For the text-containing cell, return its midpoint in (X, Y) coordinate format. 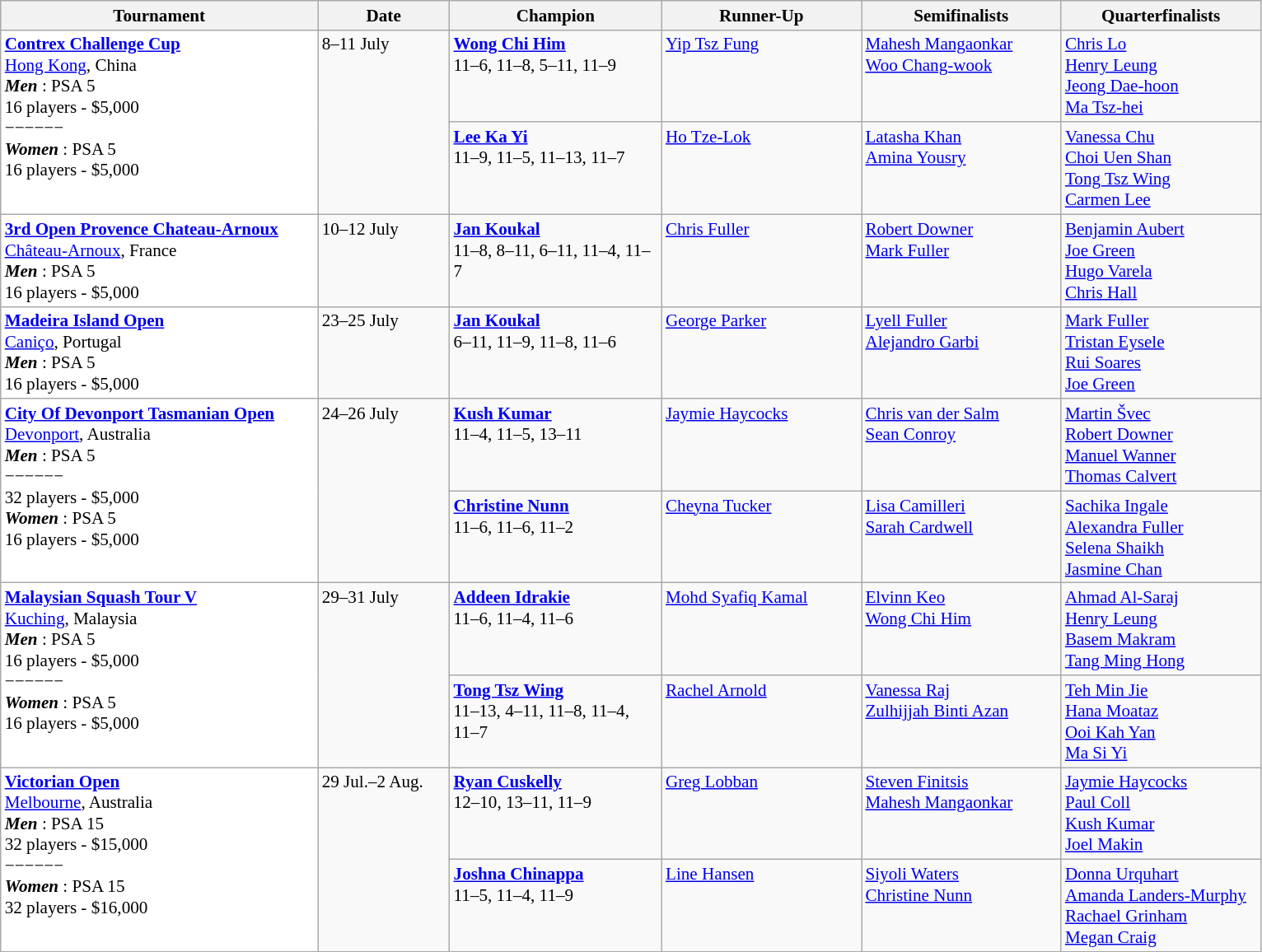
Jaymie Haycocks (761, 445)
Line Hansen (761, 906)
Vanessa Chu Choi Uen Shan Tong Tsz Wing Carmen Lee (1161, 168)
Addeen Idrakie11–6, 11–4, 11–6 (555, 629)
Madeira Island Open Caniço, Portugal Men : PSA 516 players - $5,000 (160, 352)
Malaysian Squash Tour V Kuching, Malaysia Men : PSA 516 players - $5,000−−−−−− Women : PSA 516 players - $5,000 (160, 675)
Elvinn Keo Wong Chi Him (961, 629)
Donna Urquhart Amanda Landers-Murphy Rachael Grinham Megan Craig (1161, 906)
Chris Fuller (761, 260)
Siyoli Waters Christine Nunn (961, 906)
Mahesh Mangaonkar Woo Chang-wook (961, 76)
10–12 July (384, 260)
Martin Švec Robert Downer Manuel Wanner Thomas Calvert (1161, 445)
Chris van der Salm Sean Conroy (961, 445)
Date (384, 15)
Cheyna Tucker (761, 537)
Lyell Fuller Alejandro Garbi (961, 352)
Tong Tsz Wing11–13, 4–11, 11–8, 11–4, 11–7 (555, 721)
Rachel Arnold (761, 721)
Jan Koukal6–11, 11–9, 11–8, 11–6 (555, 352)
Mohd Syafiq Kamal (761, 629)
Teh Min Jie Hana Moataz Ooi Kah Yan Ma Si Yi (1161, 721)
Lisa Camilleri Sarah Cardwell (961, 537)
Tournament (160, 15)
Mark Fuller Tristan Eysele Rui Soares Joe Green (1161, 352)
Robert Downer Mark Fuller (961, 260)
Ahmad Al-Saraj Henry Leung Basem Makram Tang Ming Hong (1161, 629)
Sachika Ingale Alexandra Fuller Selena Shaikh Jasmine Chan (1161, 537)
Vanessa Raj Zulhijjah Binti Azan (961, 721)
Joshna Chinappa11–5, 11–4, 11–9 (555, 906)
24–26 July (384, 491)
Champion (555, 15)
George Parker (761, 352)
Kush Kumar11–4, 11–5, 13–11 (555, 445)
Jan Koukal11–8, 8–11, 6–11, 11–4, 11–7 (555, 260)
23–25 July (384, 352)
29 Jul.–2 Aug. (384, 860)
Victorian Open Melbourne, Australia Men : PSA 1532 players - $15,000−−−−−− Women : PSA 1532 players - $16,000 (160, 860)
Ryan Cuskelly12–10, 13–11, 11–9 (555, 814)
Lee Ka Yi11–9, 11–5, 11–13, 11–7 (555, 168)
Christine Nunn11–6, 11–6, 11–2 (555, 537)
29–31 July (384, 675)
Wong Chi Him11–6, 11–8, 5–11, 11–9 (555, 76)
Yip Tsz Fung (761, 76)
Greg Lobban (761, 814)
Contrex Challenge Cup Hong Kong, China Men : PSA 516 players - $5,000−−−−−− Women : PSA 516 players - $5,000 (160, 122)
City Of Devonport Tasmanian Open Devonport, Australia Men : PSA 5−−−−−−32 players - $5,000 Women : PSA 516 players - $5,000 (160, 491)
Ho Tze-Lok (761, 168)
3rd Open Provence Chateau-Arnoux Château-Arnoux, France Men : PSA 516 players - $5,000 (160, 260)
Jaymie Haycocks Paul Coll Kush Kumar Joel Makin (1161, 814)
Semifinalists (961, 15)
Runner-Up (761, 15)
Benjamin Aubert Joe Green Hugo Varela Chris Hall (1161, 260)
8–11 July (384, 122)
Quarterfinalists (1161, 15)
Steven Finitsis Mahesh Mangaonkar (961, 814)
Chris Lo Henry Leung Jeong Dae-hoon Ma Tsz-hei (1161, 76)
Latasha Khan Amina Yousry (961, 168)
